Return the [x, y] coordinate for the center point of the cell that contains the specified text.  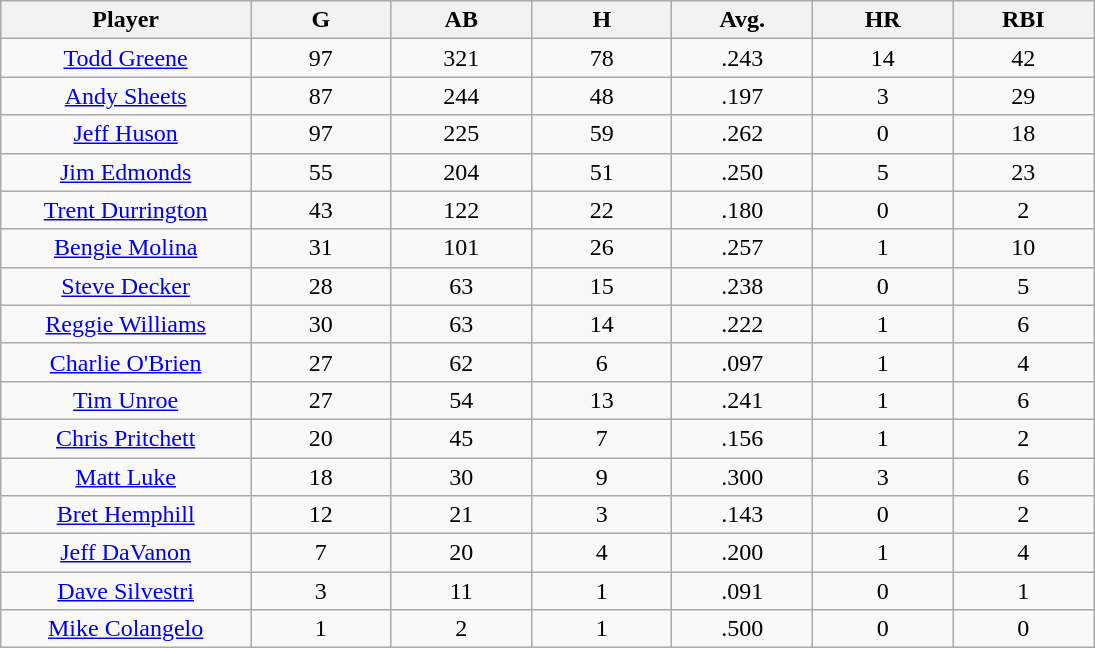
22 [601, 210]
62 [461, 362]
42 [1024, 58]
.257 [742, 248]
59 [601, 134]
Trent Durrington [126, 210]
.250 [742, 172]
Avg. [742, 20]
.156 [742, 438]
RBI [1024, 20]
.262 [742, 134]
Jeff DaVanon [126, 553]
122 [461, 210]
Jim Edmonds [126, 172]
Player [126, 20]
54 [461, 400]
Chris Pritchett [126, 438]
AB [461, 20]
9 [601, 477]
11 [461, 591]
101 [461, 248]
321 [461, 58]
.180 [742, 210]
Andy Sheets [126, 96]
Jeff Huson [126, 134]
Bengie Molina [126, 248]
10 [1024, 248]
.200 [742, 553]
.143 [742, 515]
H [601, 20]
21 [461, 515]
Dave Silvestri [126, 591]
Todd Greene [126, 58]
Steve Decker [126, 286]
87 [321, 96]
Charlie O'Brien [126, 362]
55 [321, 172]
Reggie Williams [126, 324]
244 [461, 96]
204 [461, 172]
78 [601, 58]
.500 [742, 629]
15 [601, 286]
.300 [742, 477]
.243 [742, 58]
28 [321, 286]
Tim Unroe [126, 400]
Mike Colangelo [126, 629]
26 [601, 248]
31 [321, 248]
51 [601, 172]
.197 [742, 96]
.091 [742, 591]
13 [601, 400]
43 [321, 210]
Matt Luke [126, 477]
.241 [742, 400]
12 [321, 515]
.238 [742, 286]
225 [461, 134]
HR [882, 20]
.097 [742, 362]
Bret Hemphill [126, 515]
.222 [742, 324]
48 [601, 96]
45 [461, 438]
23 [1024, 172]
G [321, 20]
29 [1024, 96]
